Determine the (X, Y) coordinate at the center of the cell enclosing the given text.  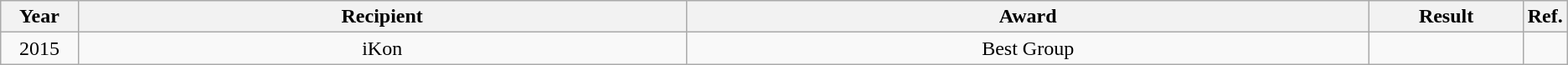
iKon (382, 48)
2015 (39, 48)
Recipient (382, 17)
Year (39, 17)
Award (1028, 17)
Best Group (1028, 48)
Result (1446, 17)
Ref. (1545, 17)
